Scan for the cell matching the given text and deliver its (x, y) coordinate at center. 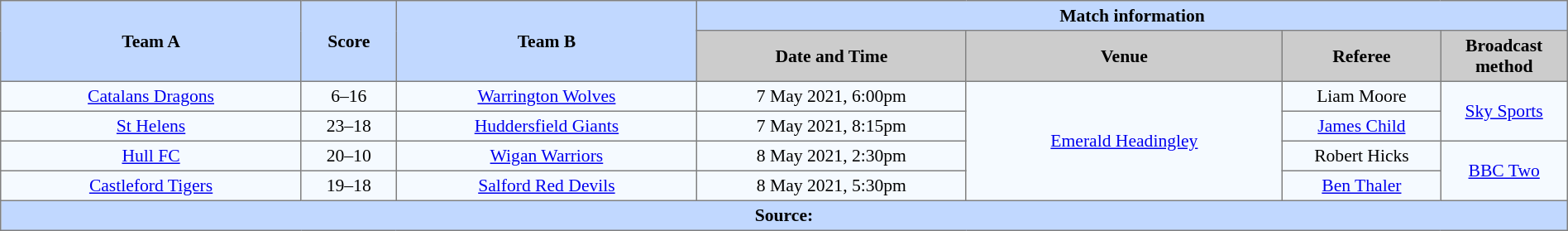
Wigan Warriors (547, 156)
Castleford Tigers (151, 185)
Huddersfield Giants (547, 126)
7 May 2021, 8:15pm (832, 126)
Salford Red Devils (547, 185)
Ben Thaler (1361, 185)
23–18 (349, 126)
Source: (784, 215)
20–10 (349, 156)
Match information (1133, 16)
19–18 (349, 185)
7 May 2021, 6:00pm (832, 96)
Broadcast method (1503, 56)
BBC Two (1503, 171)
Hull FC (151, 156)
Emerald Headingley (1125, 141)
Catalans Dragons (151, 96)
Venue (1125, 56)
Referee (1361, 56)
Robert Hicks (1361, 156)
Warrington Wolves (547, 96)
Team A (151, 41)
6–16 (349, 96)
Liam Moore (1361, 96)
8 May 2021, 5:30pm (832, 185)
Date and Time (832, 56)
St Helens (151, 126)
8 May 2021, 2:30pm (832, 156)
Sky Sports (1503, 111)
James Child (1361, 126)
Team B (547, 41)
Score (349, 41)
